Scan for the cell matching the given text and deliver its [X, Y] coordinate at center. 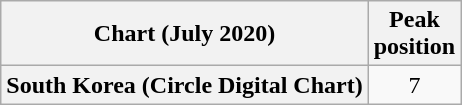
South Korea (Circle Digital Chart) [184, 85]
Chart (July 2020) [184, 34]
Peakposition [414, 34]
7 [414, 85]
